Identify which cell holds the provided text, then report its [X, Y] central coordinate. 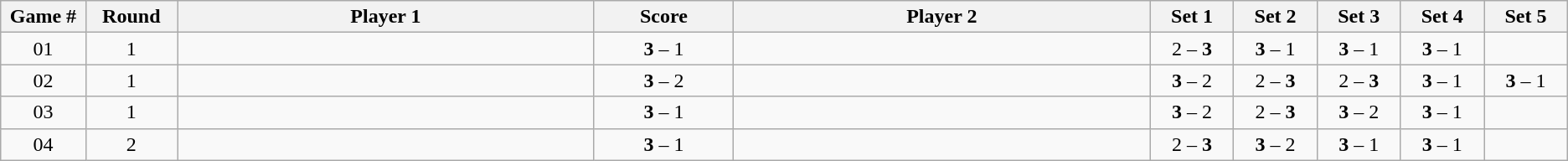
01 [44, 49]
Round [131, 17]
03 [44, 112]
Set 3 [1359, 17]
Set 1 [1192, 17]
Set 2 [1276, 17]
Game # [44, 17]
Player 1 [386, 17]
04 [44, 144]
Set 4 [1442, 17]
Player 2 [941, 17]
Score [663, 17]
02 [44, 80]
Set 5 [1526, 17]
2 [131, 144]
